Output the [X, Y] coordinate of the center of the cell containing the given text.  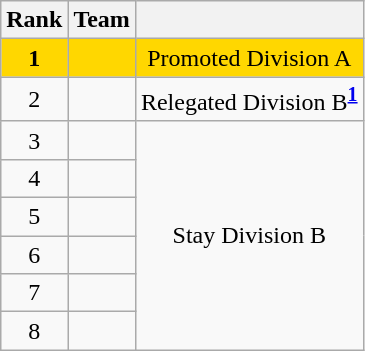
8 [34, 331]
3 [34, 140]
Promoted Division A [249, 58]
Rank [34, 20]
2 [34, 100]
Team [102, 20]
5 [34, 217]
Stay Division B [249, 235]
Relegated Division B1 [249, 100]
7 [34, 293]
4 [34, 178]
6 [34, 255]
1 [34, 58]
